Output the (X, Y) coordinate of the center of the cell containing the given text.  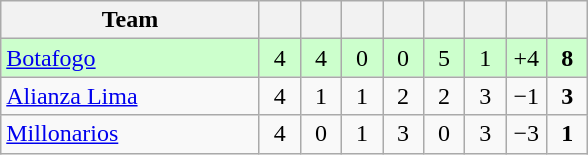
Alianza Lima (130, 96)
Botafogo (130, 58)
+4 (526, 58)
−3 (526, 134)
8 (568, 58)
−1 (526, 96)
Team (130, 20)
5 (444, 58)
Millonarios (130, 134)
